Find where the given text appears and provide that cell's center as [x, y] coordinate. 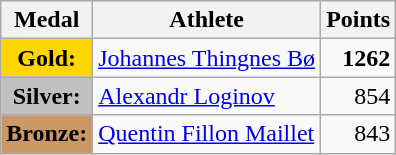
1262 [358, 58]
Medal [47, 20]
Bronze: [47, 134]
Johannes Thingnes Bø [207, 58]
Points [358, 20]
Silver: [47, 96]
Quentin Fillon Maillet [207, 134]
Alexandr Loginov [207, 96]
Gold: [47, 58]
854 [358, 96]
843 [358, 134]
Athlete [207, 20]
